Return (x, y) of the center of cell containing provided text 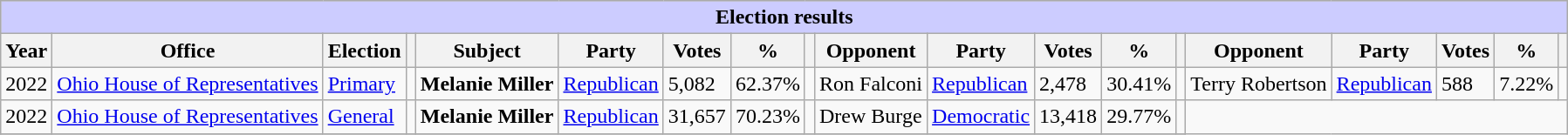
2,478 (1068, 84)
31,657 (696, 117)
Democratic (981, 117)
Office (188, 51)
588 (1465, 84)
Election results (784, 17)
30.41% (1140, 84)
Drew Burge (871, 117)
62.37% (768, 84)
General (365, 117)
Ron Falconi (871, 84)
13,418 (1068, 117)
Primary (365, 84)
Subject (487, 51)
5,082 (696, 84)
29.77% (1140, 117)
7.22% (1527, 84)
70.23% (768, 117)
Election (365, 51)
Terry Robertson (1258, 84)
Year (26, 51)
